Output the (x, y) coordinate of the center of the cell containing the given text.  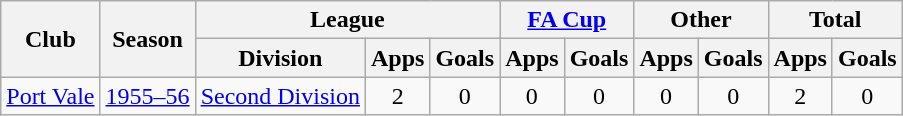
League (348, 20)
Total (835, 20)
FA Cup (567, 20)
Port Vale (50, 96)
Division (280, 58)
Second Division (280, 96)
Season (148, 39)
Club (50, 39)
1955–56 (148, 96)
Other (701, 20)
